For the text-containing cell, return its midpoint in [X, Y] coordinate format. 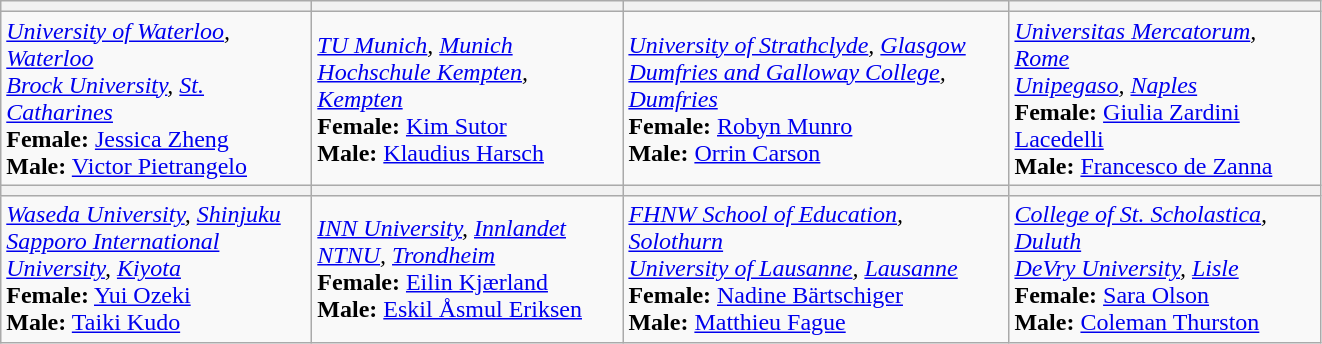
Waseda University, Shinjuku Sapporo International University, KiyotaFemale: Yui Ozeki Male: Taiki Kudo [156, 269]
INN University, Innlandet NTNU, TrondheimFemale: Eilin Kjærland Male: Eskil Åsmul Eriksen [468, 269]
TU Munich, Munich Hochschule Kempten, KemptenFemale: Kim Sutor Male: Klaudius Harsch [468, 98]
FHNW School of Education, Solothurn University of Lausanne, LausanneFemale: Nadine Bärtschiger Male: Matthieu Fague [816, 269]
College of St. Scholastica, Duluth DeVry University, LisleFemale: Sara Olson Male: Coleman Thurston [1164, 269]
University of Strathclyde, Glasgow Dumfries and Galloway College, DumfriesFemale: Robyn Munro Male: Orrin Carson [816, 98]
Universitas Mercatorum, Rome Unipegaso, NaplesFemale: Giulia Zardini Lacedelli Male: Francesco de Zanna [1164, 98]
University of Waterloo, Waterloo Brock University, St. CatharinesFemale: Jessica Zheng Male: Victor Pietrangelo [156, 98]
